Pinpoint the cell where the given text exists, returning its [x, y] midpoint coordinate. 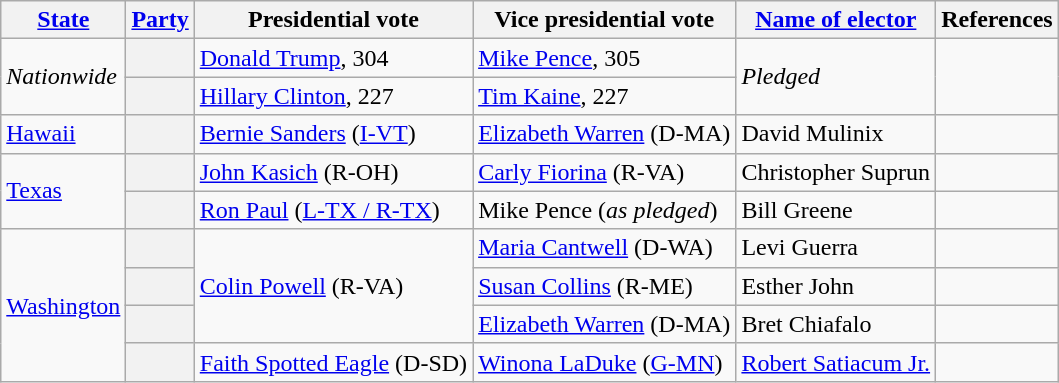
Vice presidential vote [604, 20]
David Mulinix [836, 134]
Bernie Sanders (I-VT) [333, 134]
Carly Fiorina (R-VA) [604, 172]
Nationwide [64, 77]
References [998, 20]
Robert Satiacum Jr. [836, 362]
Bill Greene [836, 210]
Washington [64, 305]
Esther John [836, 286]
John Kasich (R-OH) [333, 172]
Christopher Suprun [836, 172]
Colin Powell (R-VA) [333, 286]
Presidential vote [333, 20]
Mike Pence, 305 [604, 58]
Party [160, 20]
Texas [64, 191]
Maria Cantwell (D-WA) [604, 248]
Ron Paul (L-TX / R-TX) [333, 210]
Susan Collins (R-ME) [604, 286]
Tim Kaine, 227 [604, 96]
State [64, 20]
Name of elector [836, 20]
Levi Guerra [836, 248]
Donald Trump, 304 [333, 58]
Bret Chiafalo [836, 324]
Faith Spotted Eagle (D-SD) [333, 362]
Pledged [836, 77]
Mike Pence (as pledged) [604, 210]
Hawaii [64, 134]
Winona LaDuke (G-MN) [604, 362]
Hillary Clinton, 227 [333, 96]
